Output the [X, Y] coordinate of the center of the cell containing the given text.  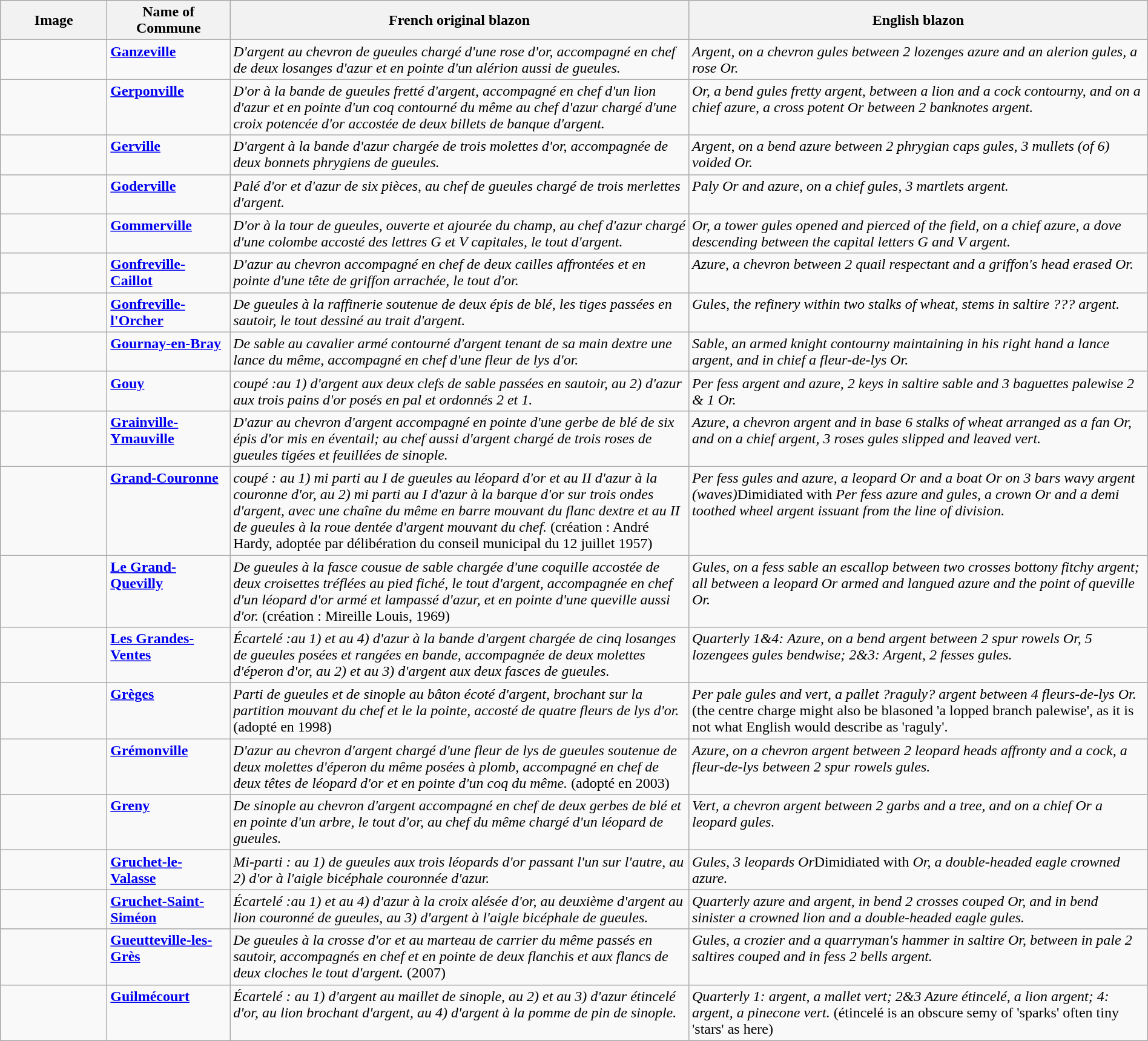
Gonfreville-Caillot [168, 273]
Vert, a chevron argent between 2 garbs and a tree, and on a chief Or a leopard gules. [918, 822]
Per fess argent and azure, 2 keys in saltire sable and 3 baguettes palewise 2 & 1 Or. [918, 391]
Image [54, 21]
Gueutteville-les-Grès [168, 957]
Gonfreville-l'Orcher [168, 312]
Gules, a crozier and a quarryman's hammer in saltire Or, between in pale 2 saltires couped and in fess 2 bells argent. [918, 957]
Gerponville [168, 107]
Ganzeville [168, 59]
Mi-parti : au 1) de gueules aux trois léopards d'or passant l'un sur l'autre, au 2) d'or à l'aigle bicéphale couronnée d'azur. [460, 870]
Sable, an armed knight contourny maintaining in his right hand a lance argent, and in chief a fleur-de-lys Or. [918, 351]
Les Grandes-Ventes [168, 655]
Le Grand-Quevilly [168, 591]
Goderville [168, 194]
Argent, on a bend azure between 2 phrygian caps gules, 3 mullets (of 6) voided Or. [918, 155]
Gournay-en-Bray [168, 351]
Guilmécourt [168, 1013]
Grèges [168, 711]
Gules, the refinery within two stalks of wheat, stems in saltire ??? argent. [918, 312]
D'argent au chevron de gueules chargé d'une rose d'or, accompagné en chef de deux losanges d'azur et en pointe d'un alérion aussi de gueules. [460, 59]
Quarterly azure and argent, in bend 2 crosses couped Or, and in bend sinister a crowned lion and a double-headed eagle gules. [918, 910]
Gommerville [168, 234]
Or, a bend gules fretty argent, between a lion and a cock contourny, and on a chief azure, a cross potent Or between 2 banknotes argent. [918, 107]
Grémonville [168, 767]
English blazon [918, 21]
Grainville-Ymauville [168, 438]
coupé :au 1) d'argent aux deux clefs de sable passées en sautoir, au 2) d'azur aux trois pains d'or posés en pal et ordonnés 2 et 1. [460, 391]
Palé d'or et d'azur de six pièces, au chef de gueules chargé de trois merlettes d'argent. [460, 194]
Gules, 3 leopards OrDimidiated with Or, a double-headed eagle crowned azure. [918, 870]
Greny [168, 822]
D'or à la tour de gueules, ouverte et ajourée du champ, au chef d'azur chargé d'une colombe accosté des lettres G et V capitales, le tout d'argent. [460, 234]
Gerville [168, 155]
D'azur au chevron accompagné en chef de deux cailles affrontées et en pointe d'une tête de griffon arrachée, le tout d'or. [460, 273]
French original blazon [460, 21]
Azure, a chevron argent and in base 6 stalks of wheat arranged as a fan Or, and on a chief argent, 3 roses gules slipped and leaved vert. [918, 438]
D'argent à la bande d'azur chargée de trois molettes d'or, accompagnée de deux bonnets phrygiens de gueules. [460, 155]
Azure, a chevron between 2 quail respectant and a griffon's head erased Or. [918, 273]
Gruchet-le-Valasse [168, 870]
Or, a tower gules opened and pierced of the field, on a chief azure, a dove descending between the capital letters G and V argent. [918, 234]
Azure, on a chevron argent between 2 leopard heads affronty and a cock, a fleur-de-lys between 2 spur rowels gules. [918, 767]
Gouy [168, 391]
De gueules à la raffinerie soutenue de deux épis de blé, les tiges passées en sautoir, le tout dessiné au trait d'argent. [460, 312]
De sable au cavalier armé contourné d'argent tenant de sa main dextre une lance du même, accompagné en chef d'une fleur de lys d'or. [460, 351]
Grand-Couronne [168, 511]
Paly Or and azure, on a chief gules, 3 martlets argent. [918, 194]
Gruchet-Saint-Siméon [168, 910]
Name of Commune [168, 21]
Quarterly 1&4: Azure, on a bend argent between 2 spur rowels Or, 5 lozengees gules bendwise; 2&3: Argent, 2 fesses gules. [918, 655]
Argent, on a chevron gules between 2 lozenges azure and an alerion gules, a rose Or. [918, 59]
